From the cell containing the given text, extract its center point as (X, Y) coordinate. 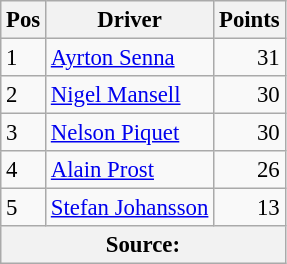
Ayrton Senna (130, 58)
Stefan Johansson (130, 208)
4 (24, 170)
Alain Prost (130, 170)
1 (24, 58)
Driver (130, 20)
5 (24, 208)
26 (250, 170)
31 (250, 58)
Source: (143, 245)
Nelson Piquet (130, 133)
Nigel Mansell (130, 95)
Pos (24, 20)
Points (250, 20)
3 (24, 133)
2 (24, 95)
13 (250, 208)
